Search for the cell housing the specified text and yield its [X, Y] center coordinate. 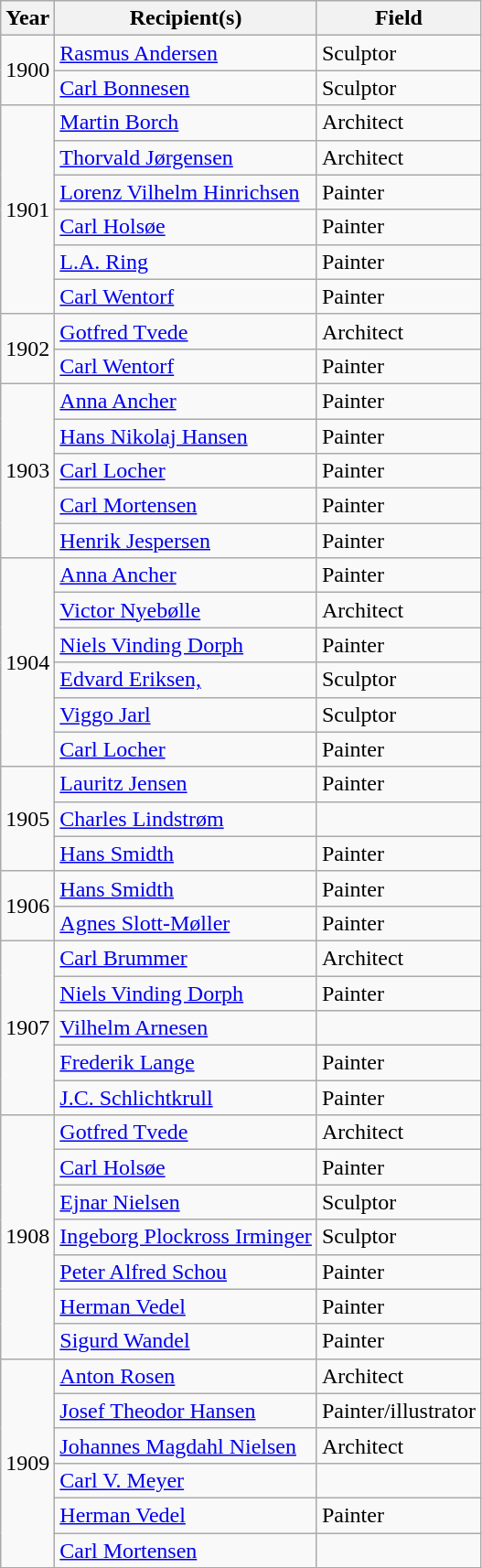
1906 [27, 906]
1903 [27, 470]
Carl Bonnesen [187, 88]
Lorenz Vilhelm Hinrichsen [187, 192]
1909 [27, 1463]
1902 [27, 349]
1904 [27, 662]
Field [399, 18]
Carl Brummer [187, 958]
Martin Borch [187, 123]
Carl V. Meyer [187, 1480]
Frederik Lange [187, 1063]
Agnes Slott-Møller [187, 923]
Lauritz Jensen [187, 784]
Charles Lindstrøm [187, 819]
Painter/illustrator [399, 1411]
Josef Theodor Hansen [187, 1411]
Rasmus Andersen [187, 53]
Thorvald Jørgensen [187, 157]
Vilhelm Arnesen [187, 1028]
Edvard Eriksen, [187, 680]
J.C. Schlichtkrull [187, 1098]
Sigurd Wandel [187, 1341]
1900 [27, 70]
Victor Nyebølle [187, 610]
1908 [27, 1237]
Johannes Magdahl Nielsen [187, 1445]
1901 [27, 209]
Henrik Jespersen [187, 541]
Anton Rosen [187, 1376]
L.A. Ring [187, 262]
Viggo Jarl [187, 714]
Ingeborg Plockross Irminger [187, 1237]
Year [27, 18]
1907 [27, 1027]
1905 [27, 819]
Hans Nikolaj Hansen [187, 436]
Ejnar Nielsen [187, 1202]
Peter Alfred Schou [187, 1272]
Recipient(s) [187, 18]
